Pinpoint the cell where the given text exists, returning its (X, Y) midpoint coordinate. 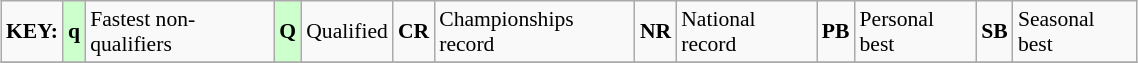
Championships record (534, 32)
SB (994, 32)
NR (656, 32)
National record (746, 32)
Seasonal best (1075, 32)
Qualified (347, 32)
Fastest non-qualifiers (180, 32)
Q (288, 32)
Personal best (916, 32)
KEY: (32, 32)
q (74, 32)
CR (414, 32)
PB (836, 32)
